Locate the cell with the specified text and output its [X, Y] center coordinate. 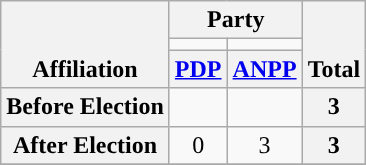
Affiliation [86, 44]
ANPP [264, 69]
Total [334, 44]
Before Election [86, 107]
After Election [86, 145]
0 [198, 145]
PDP [198, 69]
Party [236, 20]
